Return [x, y] of the center of cell containing provided text 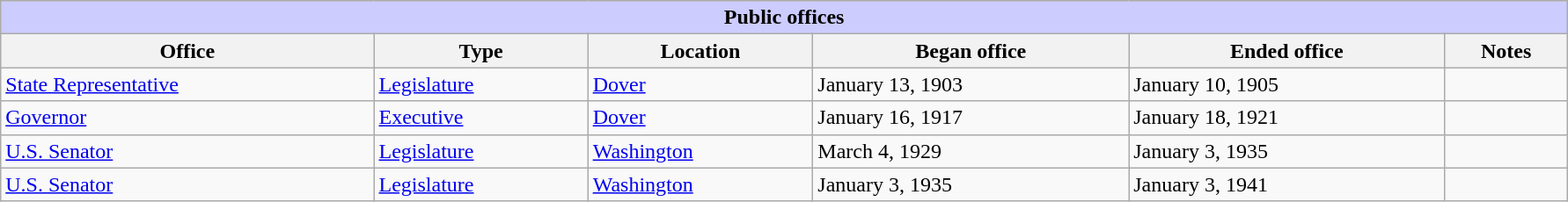
Location [700, 51]
Began office [971, 51]
January 16, 1917 [971, 118]
January 3, 1941 [1286, 184]
January 10, 1905 [1286, 84]
Ended office [1286, 51]
January 18, 1921 [1286, 118]
Public offices [785, 18]
March 4, 1929 [971, 151]
Office [187, 51]
Executive [480, 118]
January 13, 1903 [971, 84]
Type [480, 51]
Governor [187, 118]
State Representative [187, 84]
Notes [1506, 51]
